Search for the cell housing the specified text and yield its (X, Y) center coordinate. 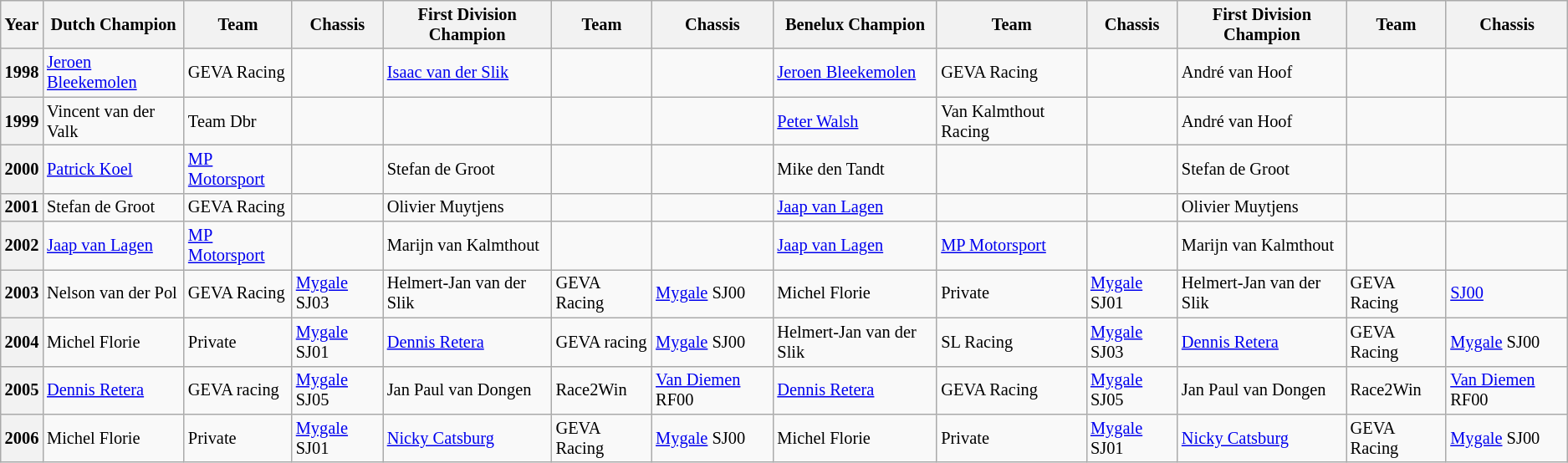
Benelux Champion (856, 24)
Van Kalmthout Racing (1012, 121)
2000 (22, 169)
Team Dbr (237, 121)
Year (22, 24)
2005 (22, 390)
Dutch Champion (114, 24)
Mike den Tandt (856, 169)
2002 (22, 246)
Vincent van der Valk (114, 121)
Isaac van der Slik (467, 73)
2001 (22, 207)
SJ00 (1507, 293)
2003 (22, 293)
Nelson van der Pol (114, 293)
Peter Walsh (856, 121)
2006 (22, 438)
1999 (22, 121)
1998 (22, 73)
Patrick Koel (114, 169)
2004 (22, 342)
SL Racing (1012, 342)
